Output the [x, y] coordinate of the center of the cell containing the given text.  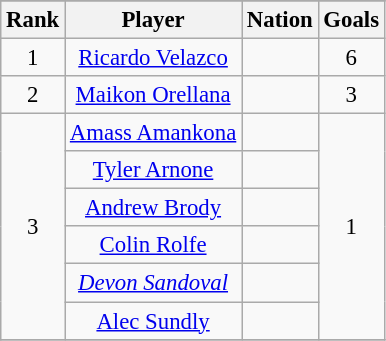
Rank [33, 20]
Devon Sandoval [154, 283]
2 [33, 95]
Colin Rolfe [154, 245]
Amass Amankona [154, 133]
Alec Sundly [154, 321]
Goals [351, 20]
Ricardo Velazco [154, 58]
Tyler Arnone [154, 170]
6 [351, 58]
Andrew Brody [154, 208]
Player [154, 20]
Nation [280, 20]
Maikon Orellana [154, 95]
